Return the (X, Y) coordinate for the center point of the cell that contains the specified text.  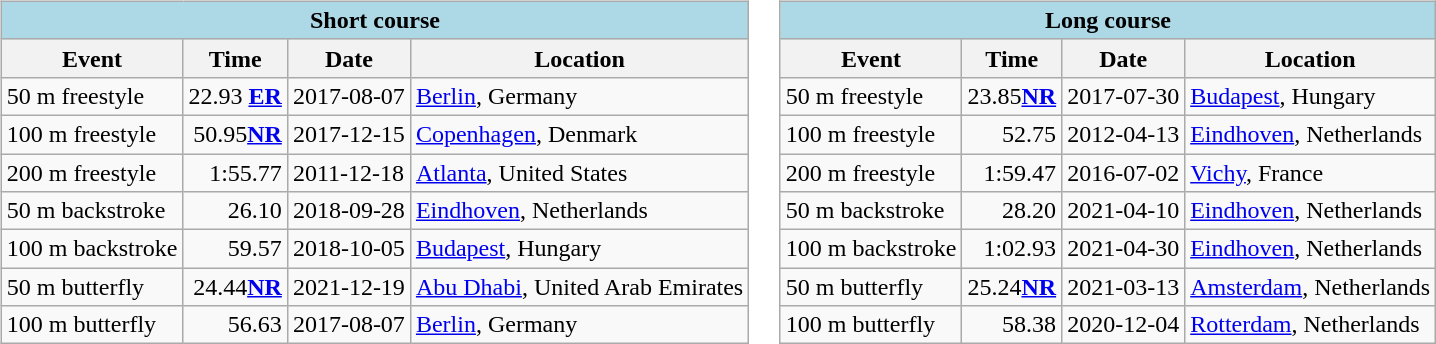
2018-10-05 (348, 249)
2021-12-19 (348, 287)
2018-09-28 (348, 211)
25.24NR (1012, 287)
Long course (1108, 20)
Vichy, France (1310, 173)
58.38 (1012, 325)
2021-04-10 (1124, 211)
Atlanta, United States (579, 173)
23.85NR (1012, 96)
26.10 (235, 211)
59.57 (235, 249)
52.75 (1012, 134)
Short course (374, 20)
50.95NR (235, 134)
56.63 (235, 325)
2011-12-18 (348, 173)
Rotterdam, Netherlands (1310, 325)
1:02.93 (1012, 249)
28.20 (1012, 211)
2020-12-04 (1124, 325)
Amsterdam, Netherlands (1310, 287)
1:59.47 (1012, 173)
2017-12-15 (348, 134)
2017-07-30 (1124, 96)
2021-04-30 (1124, 249)
2021-03-13 (1124, 287)
1:55.77 (235, 173)
Copenhagen, Denmark (579, 134)
Abu Dhabi, United Arab Emirates (579, 287)
2016-07-02 (1124, 173)
2012-04-13 (1124, 134)
24.44NR (235, 287)
22.93 ER (235, 96)
